Provide the (X, Y) coordinate of the cell's center where the given text is located.  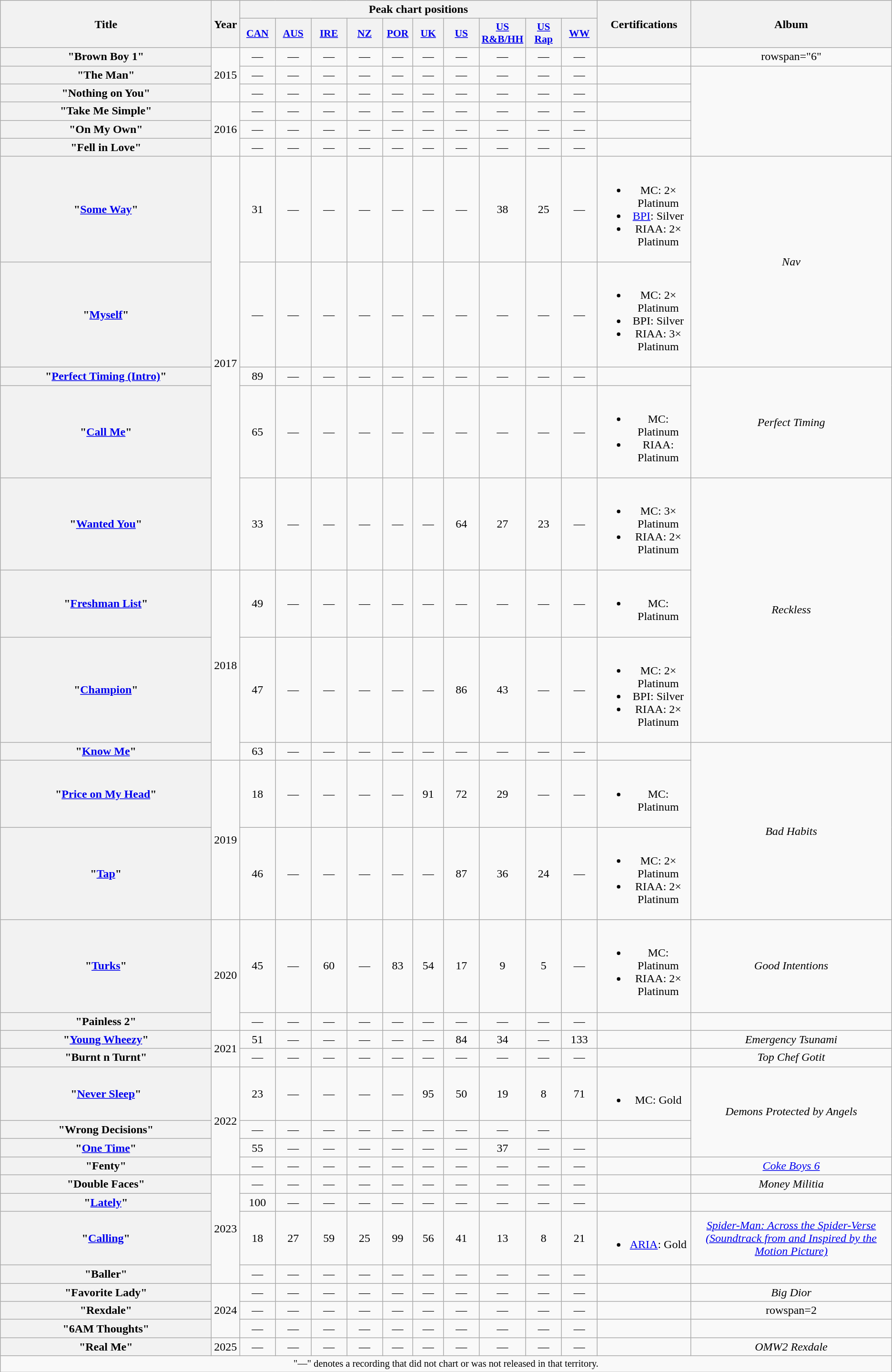
Coke Boys 6 (791, 1166)
72 (461, 794)
MC: 3× PlatinumRIAA: 2× Platinum (644, 524)
Title (106, 24)
51 (257, 1039)
36 (503, 874)
86 (461, 690)
"Freshman List" (106, 604)
2015 (226, 75)
"The Man" (106, 75)
Bad Habits (791, 831)
"6AM Thoughts" (106, 1329)
Certifications (644, 24)
2025 (226, 1347)
"—" denotes a recording that did not chart or was not released in that territory. (446, 1364)
MC: 2× PlatinumBPI: SilverRIAA: 3× Platinum (644, 315)
64 (461, 524)
31 (257, 209)
13 (503, 1238)
87 (461, 874)
Demons Protected by Angels (791, 1111)
"Know Me" (106, 752)
"Real Me" (106, 1347)
71 (579, 1093)
"Take Me Simple" (106, 111)
Good Intentions (791, 966)
rowspan=2 (791, 1311)
"Turks" (106, 966)
2017 (226, 363)
34 (503, 1039)
"Painless 2" (106, 1021)
29 (503, 794)
POR (397, 33)
83 (397, 966)
Perfect Timing (791, 422)
54 (428, 966)
"Calling" (106, 1238)
47 (257, 690)
100 (257, 1202)
"Wanted You" (106, 524)
49 (257, 604)
84 (461, 1039)
59 (329, 1238)
AUS (294, 33)
ARIA: Gold (644, 1238)
OMW2 Rexdale (791, 1347)
2023 (226, 1229)
46 (257, 874)
"Fell in Love" (106, 147)
91 (428, 794)
Album (791, 24)
2020 (226, 975)
Peak chart positions (418, 10)
US (461, 33)
133 (579, 1039)
Year (226, 24)
IRE (329, 33)
2022 (226, 1121)
"Favorite Lady" (106, 1292)
2024 (226, 1311)
"Call Me" (106, 431)
Nav (791, 262)
2018 (226, 665)
"Champion" (106, 690)
"Brown Boy 1" (106, 57)
95 (428, 1093)
Spider-Man: Across the Spider-Verse (Soundtrack from and Inspired by the Motion Picture) (791, 1238)
60 (329, 966)
41 (461, 1238)
"Nothing on You" (106, 93)
NZ (365, 33)
"Fenty" (106, 1166)
USRap (543, 33)
MC: PlatinumRIAA: 2× Platinum (644, 966)
"Perfect Timing (Intro)" (106, 376)
19 (503, 1093)
43 (503, 690)
CAN (257, 33)
"Tap" (106, 874)
rowspan="6" (791, 57)
24 (543, 874)
"Never Sleep" (106, 1093)
UK (428, 33)
5 (543, 966)
"Some Way" (106, 209)
65 (257, 431)
MC: Gold (644, 1093)
"One Time" (106, 1148)
"Price on My Head" (106, 794)
2019 (226, 840)
45 (257, 966)
Top Chef Gotit (791, 1057)
"Myself" (106, 315)
9 (503, 966)
Reckless (791, 610)
"Lately" (106, 1202)
89 (257, 376)
Big Dior (791, 1292)
Emergency Tsunami (791, 1039)
33 (257, 524)
99 (397, 1238)
"On My Own" (106, 129)
17 (461, 966)
USR&B/HH (503, 33)
2016 (226, 129)
MC: 2× PlatinumRIAA: 2× Platinum (644, 874)
"Young Wheezy" (106, 1039)
56 (428, 1238)
"Burnt n Turnt" (106, 1057)
WW (579, 33)
55 (257, 1148)
MC: PlatinumRIAA: Platinum (644, 431)
"Rexdale" (106, 1311)
Money Militia (791, 1184)
"Baller" (106, 1274)
63 (257, 752)
21 (579, 1238)
"Double Faces" (106, 1184)
38 (503, 209)
37 (503, 1148)
2021 (226, 1048)
50 (461, 1093)
"Wrong Decisions" (106, 1129)
